From the cell containing the given text, extract its center point as (X, Y) coordinate. 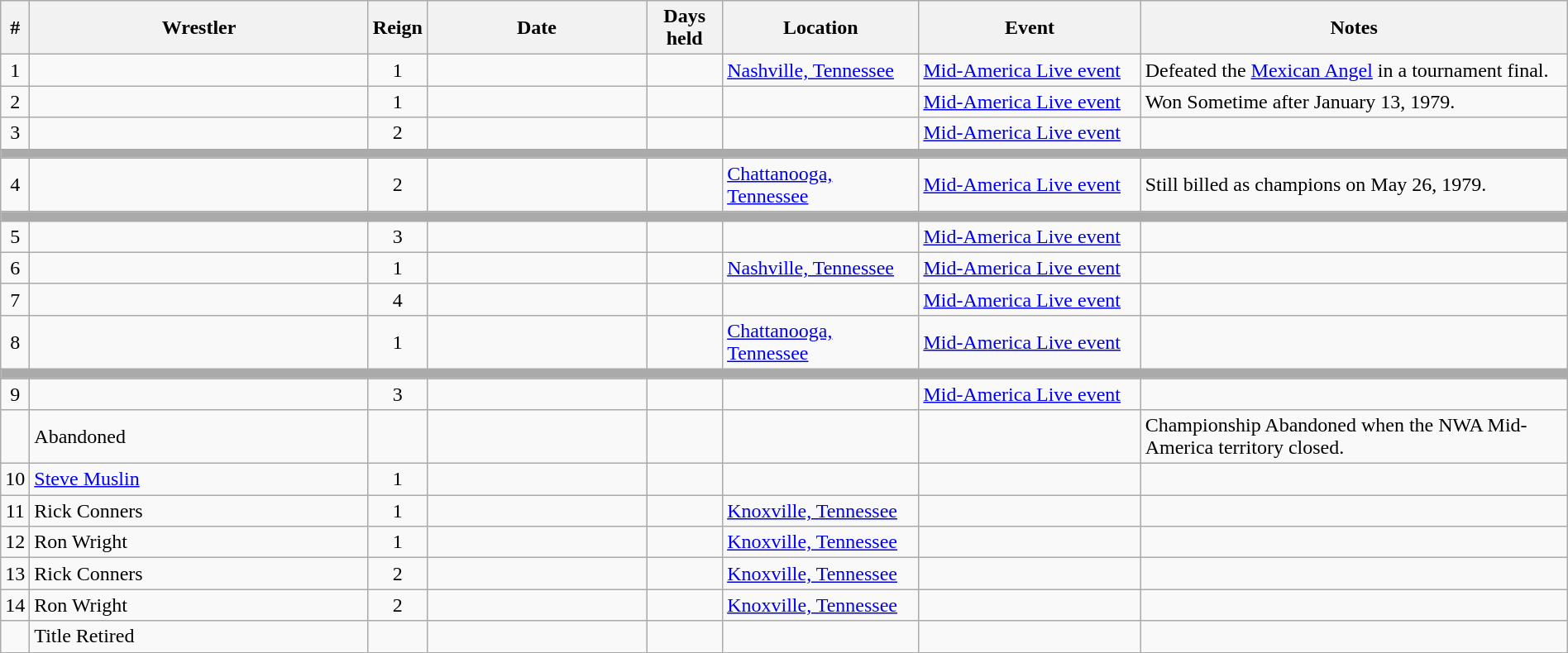
Reign (397, 28)
13 (15, 574)
9 (15, 394)
Wrestler (198, 28)
Notes (1354, 28)
12 (15, 542)
14 (15, 605)
Won Sometime after January 13, 1979. (1354, 102)
5 (15, 236)
7 (15, 299)
Championship Abandoned when the NWA Mid-America territory closed. (1354, 436)
10 (15, 479)
Defeated the Mexican Angel in a tournament final. (1354, 70)
6 (15, 268)
# (15, 28)
Title Retired (198, 636)
Location (820, 28)
11 (15, 511)
Daysheld (685, 28)
Steve Muslin (198, 479)
8 (15, 342)
Date (536, 28)
Still billed as champions on May 26, 1979. (1354, 185)
Abandoned (198, 436)
Event (1030, 28)
